Output the (X, Y) coordinate of the center of the cell containing the given text.  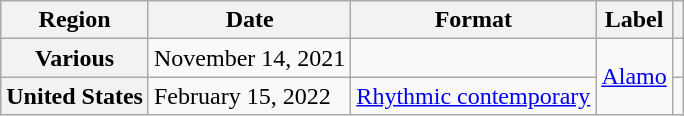
November 14, 2021 (249, 58)
Date (249, 20)
Region (75, 20)
Alamo (634, 77)
February 15, 2022 (249, 96)
Label (634, 20)
Rhythmic contemporary (474, 96)
Format (474, 20)
Various (75, 58)
United States (75, 96)
